Capture the cell that displays the provided text and extract its [X, Y] central coordinate. 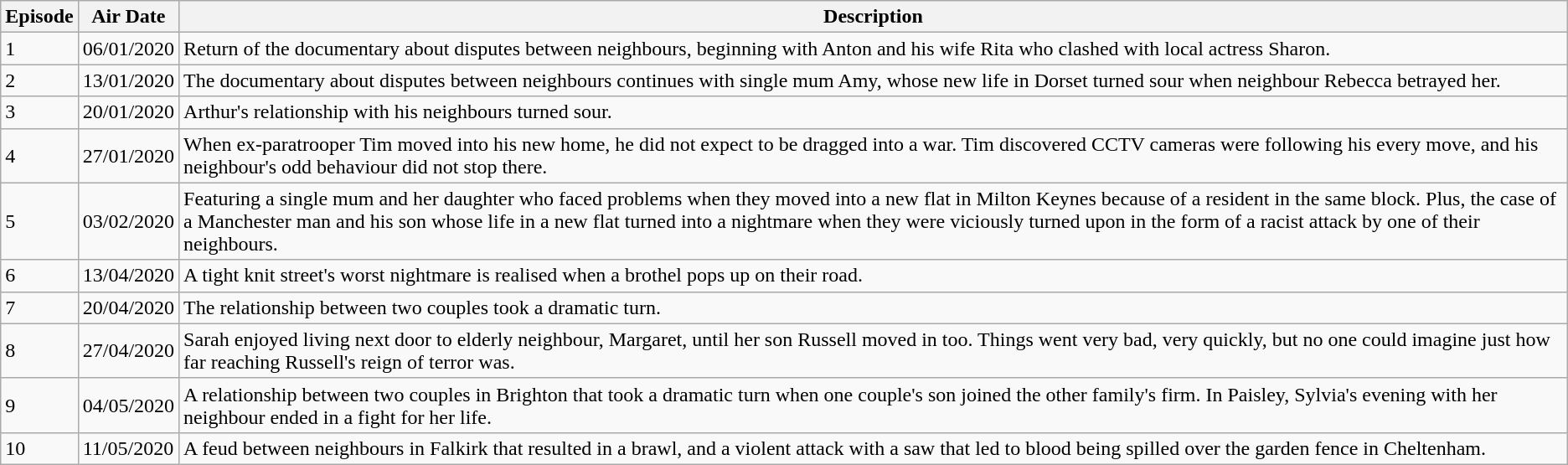
27/04/2020 [128, 350]
Episode [39, 17]
13/01/2020 [128, 80]
04/05/2020 [128, 406]
A tight knit street's worst nightmare is realised when a brothel pops up on their road. [874, 276]
7 [39, 307]
5 [39, 221]
13/04/2020 [128, 276]
6 [39, 276]
20/04/2020 [128, 307]
8 [39, 350]
03/02/2020 [128, 221]
Return of the documentary about disputes between neighbours, beginning with Anton and his wife Rita who clashed with local actress Sharon. [874, 49]
4 [39, 156]
06/01/2020 [128, 49]
20/01/2020 [128, 112]
11/05/2020 [128, 448]
Arthur's relationship with his neighbours turned sour. [874, 112]
Description [874, 17]
Air Date [128, 17]
1 [39, 49]
2 [39, 80]
27/01/2020 [128, 156]
9 [39, 406]
10 [39, 448]
The relationship between two couples took a dramatic turn. [874, 307]
3 [39, 112]
